Provide the [x, y] coordinate of the cell's center where the given text is located.  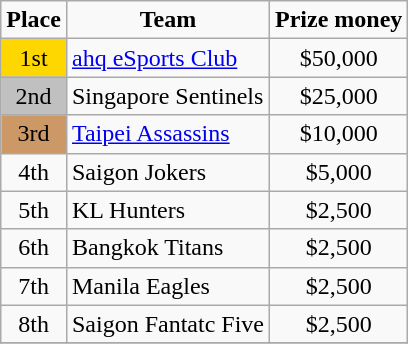
3rd [34, 134]
Taipei Assassins [168, 134]
Saigon Jokers [168, 172]
Prize money [338, 20]
6th [34, 248]
Bangkok Titans [168, 248]
Team [168, 20]
1st [34, 58]
$50,000 [338, 58]
4th [34, 172]
Manila Eagles [168, 286]
8th [34, 324]
Singapore Sentinels [168, 96]
Saigon Fantatc Five [168, 324]
$25,000 [338, 96]
$10,000 [338, 134]
7th [34, 286]
$5,000 [338, 172]
Place [34, 20]
ahq eSports Club [168, 58]
2nd [34, 96]
5th [34, 210]
KL Hunters [168, 210]
